Detect which cell encompasses the target text, then output its [X, Y] center coordinate. 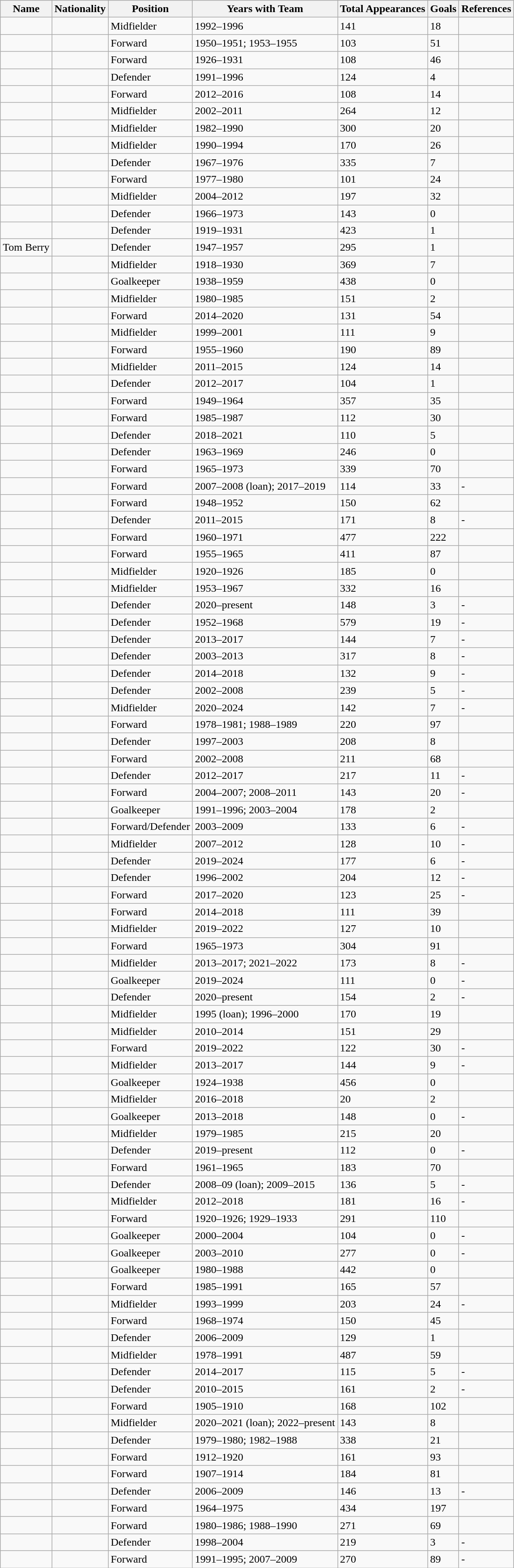
1953–1967 [265, 588]
62 [443, 503]
434 [383, 1508]
133 [383, 827]
1980–1988 [265, 1269]
18 [443, 26]
2007–2008 (loan); 2017–2019 [265, 486]
177 [383, 861]
Years with Team [265, 9]
304 [383, 946]
2014–2020 [265, 316]
1919–1931 [265, 231]
239 [383, 690]
1964–1975 [265, 1508]
181 [383, 1201]
204 [383, 878]
171 [383, 520]
81 [443, 1474]
2012–2018 [265, 1201]
35 [443, 401]
91 [443, 946]
423 [383, 231]
2008–09 (loan); 2009–2015 [265, 1184]
References [487, 9]
1960–1971 [265, 537]
332 [383, 588]
129 [383, 1338]
1948–1952 [265, 503]
2004–2007; 2008–2011 [265, 793]
69 [443, 1525]
438 [383, 282]
1997–2003 [265, 741]
2018–2021 [265, 435]
1977–1980 [265, 179]
178 [383, 810]
1995 (loan); 1996–2000 [265, 1014]
277 [383, 1252]
1920–1926; 1929–1933 [265, 1218]
246 [383, 452]
32 [443, 196]
122 [383, 1048]
2000–2004 [265, 1235]
1990–1994 [265, 145]
57 [443, 1286]
142 [383, 707]
579 [383, 622]
13 [443, 1491]
Nationality [80, 9]
1912–1920 [265, 1457]
185 [383, 571]
1918–1930 [265, 265]
1985–1987 [265, 418]
173 [383, 963]
Goals [443, 9]
217 [383, 776]
25 [443, 895]
2016–2018 [265, 1099]
136 [383, 1184]
1966–1973 [265, 214]
215 [383, 1133]
317 [383, 656]
1955–1965 [265, 554]
4 [443, 77]
2010–2014 [265, 1031]
59 [443, 1355]
2020–2024 [265, 707]
1979–1985 [265, 1133]
127 [383, 929]
33 [443, 486]
264 [383, 111]
2002–2011 [265, 111]
1996–2002 [265, 878]
1985–1991 [265, 1286]
Name [26, 9]
339 [383, 469]
1978–1981; 1988–1989 [265, 724]
Forward/Defender [150, 827]
123 [383, 895]
442 [383, 1269]
165 [383, 1286]
26 [443, 145]
1924–1938 [265, 1082]
39 [443, 912]
1967–1976 [265, 162]
1993–1999 [265, 1304]
114 [383, 486]
1980–1985 [265, 299]
1920–1926 [265, 571]
1905–1910 [265, 1406]
208 [383, 741]
51 [443, 43]
141 [383, 26]
2014–2017 [265, 1372]
2004–2012 [265, 196]
1978–1991 [265, 1355]
1991–1995; 2007–2009 [265, 1559]
168 [383, 1406]
2003–2009 [265, 827]
1963–1969 [265, 452]
Position [150, 9]
219 [383, 1542]
183 [383, 1167]
1992–1996 [265, 26]
411 [383, 554]
1949–1964 [265, 401]
338 [383, 1440]
87 [443, 554]
46 [443, 60]
103 [383, 43]
54 [443, 316]
357 [383, 401]
2003–2010 [265, 1252]
220 [383, 724]
1926–1931 [265, 60]
1982–1990 [265, 128]
1998–2004 [265, 1542]
1907–1914 [265, 1474]
300 [383, 128]
2012–2016 [265, 94]
184 [383, 1474]
101 [383, 179]
1950–1951; 1953–1955 [265, 43]
1979–1980; 1982–1988 [265, 1440]
271 [383, 1525]
222 [443, 537]
190 [383, 350]
477 [383, 537]
1991–1996 [265, 77]
128 [383, 844]
295 [383, 248]
11 [443, 776]
Tom Berry [26, 248]
1961–1965 [265, 1167]
1991–1996; 2003–2004 [265, 810]
2010–2015 [265, 1389]
456 [383, 1082]
1955–1960 [265, 350]
1947–1957 [265, 248]
2003–2013 [265, 656]
2019–present [265, 1150]
2007–2012 [265, 844]
2020–2021 (loan); 2022–present [265, 1423]
154 [383, 997]
146 [383, 1491]
Total Appearances [383, 9]
1968–1974 [265, 1321]
203 [383, 1304]
2017–2020 [265, 895]
132 [383, 673]
45 [443, 1321]
1999–2001 [265, 333]
21 [443, 1440]
1938–1959 [265, 282]
115 [383, 1372]
369 [383, 265]
1952–1968 [265, 622]
29 [443, 1031]
131 [383, 316]
2013–2018 [265, 1116]
487 [383, 1355]
2013–2017; 2021–2022 [265, 963]
291 [383, 1218]
102 [443, 1406]
270 [383, 1559]
68 [443, 759]
335 [383, 162]
93 [443, 1457]
211 [383, 759]
1980–1986; 1988–1990 [265, 1525]
97 [443, 724]
